Identify which cell holds the provided text, then report its (X, Y) central coordinate. 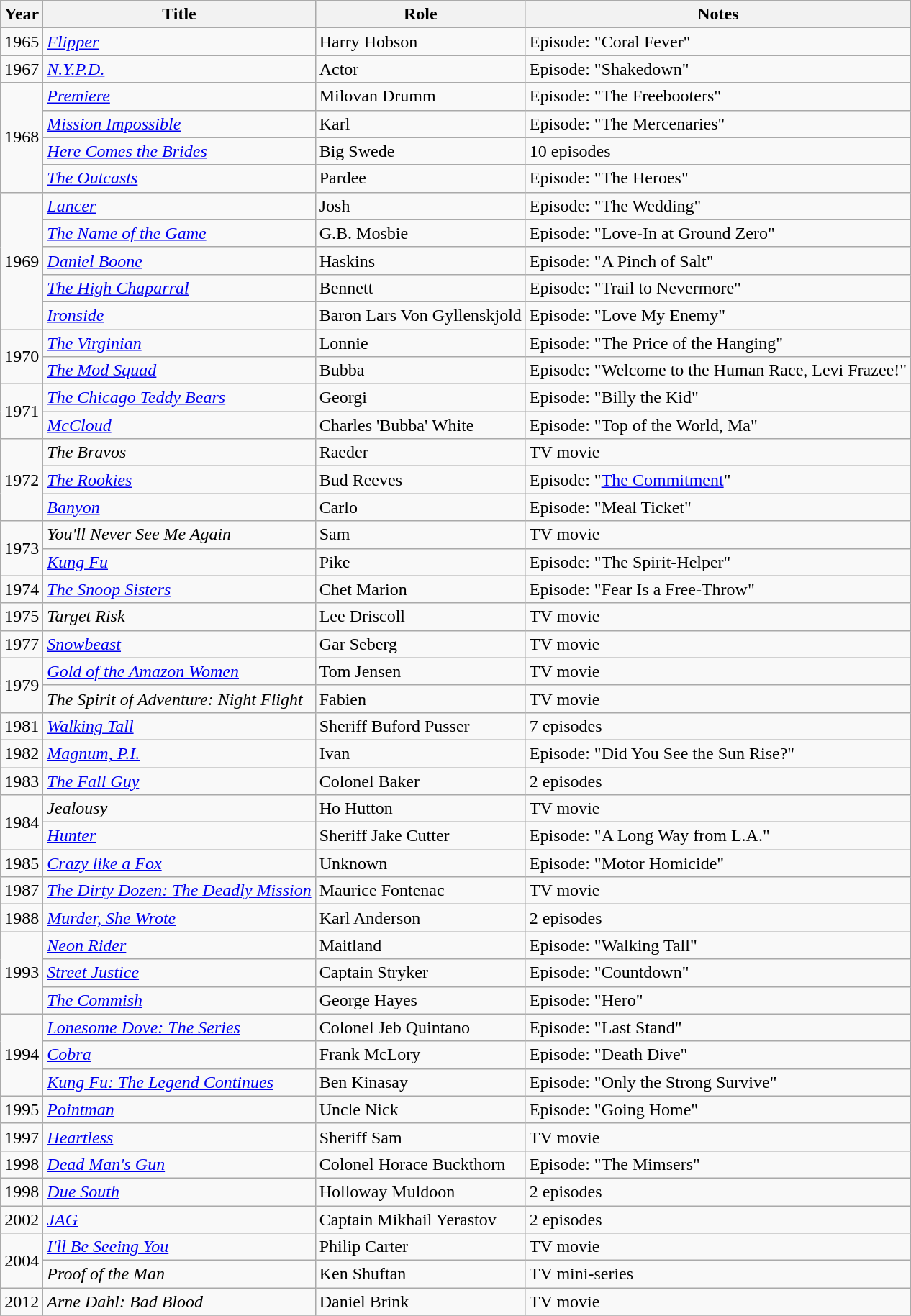
Snowbeast (179, 644)
1974 (22, 589)
Baron Lars Von Gyllenskjold (420, 315)
Josh (420, 206)
The High Chaparral (179, 288)
Actor (420, 69)
Banyon (179, 507)
Ben Kinasay (420, 1082)
I'll Be Seeing You (179, 1247)
Sheriff Buford Pusser (420, 726)
Walking Tall (179, 726)
Frank McLory (420, 1055)
Neon Rider (179, 945)
Episode: "Only the Strong Survive" (718, 1082)
Episode: "Countdown" (718, 973)
Kung Fu (179, 562)
Raeder (420, 453)
Unknown (420, 863)
Episode: "The Heroes" (718, 178)
Pike (420, 562)
Captain Mikhail Yerastov (420, 1220)
Flipper (179, 42)
1973 (22, 548)
1987 (22, 891)
Georgi (420, 398)
1967 (22, 69)
1993 (22, 973)
1997 (22, 1137)
Target Risk (179, 617)
2002 (22, 1220)
Magnum, P.I. (179, 753)
Captain Stryker (420, 973)
G.B. Mosbie (420, 233)
Colonel Baker (420, 781)
Ivan (420, 753)
Hunter (179, 836)
Heartless (179, 1137)
Episode: "The Freebooters" (718, 96)
1971 (22, 412)
Episode: "Going Home" (718, 1109)
The Virginian (179, 343)
Pardee (420, 178)
Cobra (179, 1055)
1969 (22, 260)
The Name of the Game (179, 233)
Haskins (420, 260)
Chet Marion (420, 589)
Fabien (420, 699)
N.Y.P.D. (179, 69)
10 episodes (718, 151)
Episode: "Billy the Kid" (718, 398)
2004 (22, 1261)
Episode: "Did You See the Sun Rise?" (718, 753)
Bubba (420, 371)
Episode: "Love-In at Ground Zero" (718, 233)
Role (420, 14)
Bud Reeves (420, 480)
Harry Hobson (420, 42)
Episode: "A Long Way from L.A." (718, 836)
Kung Fu: The Legend Continues (179, 1082)
You'll Never See Me Again (179, 535)
McCloud (179, 425)
Episode: "The Price of the Hanging" (718, 343)
Episode: "A Pinch of Salt" (718, 260)
Episode: "The Mercenaries" (718, 124)
Daniel Boone (179, 260)
Episode: "Hero" (718, 1000)
Crazy like a Fox (179, 863)
Episode: "Motor Homicide" (718, 863)
Ironside (179, 315)
Lancer (179, 206)
Gar Seberg (420, 644)
Episode: "Welcome to the Human Race, Levi Frazee!" (718, 371)
The Outcasts (179, 178)
Dead Man's Gun (179, 1164)
Street Justice (179, 973)
Lee Driscoll (420, 617)
Colonel Horace Buckthorn (420, 1164)
1994 (22, 1055)
Philip Carter (420, 1247)
1988 (22, 918)
Mission Impossible (179, 124)
Premiere (179, 96)
Episode: "Love My Enemy" (718, 315)
Carlo (420, 507)
Holloway Muldoon (420, 1192)
JAG (179, 1220)
Uncle Nick (420, 1109)
Daniel Brink (420, 1302)
1985 (22, 863)
1977 (22, 644)
Episode: "Fear Is a Free-Throw" (718, 589)
The Snoop Sisters (179, 589)
The Mod Squad (179, 371)
Proof of the Man (179, 1274)
The Spirit of Adventure: Night Flight (179, 699)
1984 (22, 822)
Karl (420, 124)
George Hayes (420, 1000)
Tom Jensen (420, 671)
Episode: "Walking Tall" (718, 945)
Lonnie (420, 343)
1982 (22, 753)
Milovan Drumm (420, 96)
Episode: "Meal Ticket" (718, 507)
Jealousy (179, 809)
Episode: "Coral Fever" (718, 42)
Karl Anderson (420, 918)
Episode: "The Wedding" (718, 206)
Murder, She Wrote (179, 918)
Episode: "Trail to Nevermore" (718, 288)
Maitland (420, 945)
Episode: "Last Stand" (718, 1027)
Gold of the Amazon Women (179, 671)
Sheriff Jake Cutter (420, 836)
The Dirty Dozen: The Deadly Mission (179, 891)
Arne Dahl: Bad Blood (179, 1302)
Episode: "Death Dive" (718, 1055)
Notes (718, 14)
Lonesome Dove: The Series (179, 1027)
Sam (420, 535)
Here Comes the Brides (179, 151)
The Rookies (179, 480)
1979 (22, 685)
The Fall Guy (179, 781)
1983 (22, 781)
The Commish (179, 1000)
Ho Hutton (420, 809)
Maurice Fontenac (420, 891)
Episode: "Shakedown" (718, 69)
1981 (22, 726)
Title (179, 14)
2012 (22, 1302)
Pointman (179, 1109)
Year (22, 14)
Due South (179, 1192)
1995 (22, 1109)
1968 (22, 137)
1972 (22, 480)
The Bravos (179, 453)
Sheriff Sam (420, 1137)
1975 (22, 617)
Colonel Jeb Quintano (420, 1027)
1970 (22, 357)
Ken Shuftan (420, 1274)
Charles 'Bubba' White (420, 425)
Big Swede (420, 151)
Episode: "The Commitment" (718, 480)
Episode: "Top of the World, Ma" (718, 425)
Episode: "The Mimsers" (718, 1164)
Bennett (420, 288)
1965 (22, 42)
The Chicago Teddy Bears (179, 398)
TV mini-series (718, 1274)
7 episodes (718, 726)
Episode: "The Spirit-Helper" (718, 562)
